Output the [x, y] coordinate of the center of the cell containing the given text.  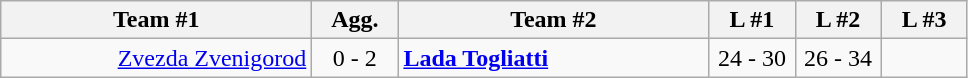
L #3 [924, 20]
L #1 [752, 20]
24 - 30 [752, 58]
Zvezda Zvenigorod [156, 58]
Team #2 [554, 20]
Lada Togliatti [554, 58]
L #2 [838, 20]
Team #1 [156, 20]
Agg. [355, 20]
0 - 2 [355, 58]
26 - 34 [838, 58]
